Search for the cell housing the specified text and yield its [X, Y] center coordinate. 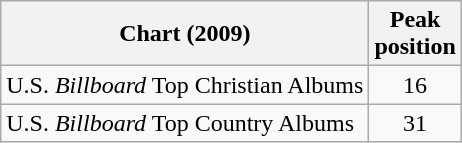
U.S. Billboard Top Christian Albums [185, 85]
16 [415, 85]
U.S. Billboard Top Country Albums [185, 123]
Peakposition [415, 34]
Chart (2009) [185, 34]
31 [415, 123]
